Extract the (X, Y) coordinate from the center of the cell holding the provided text.  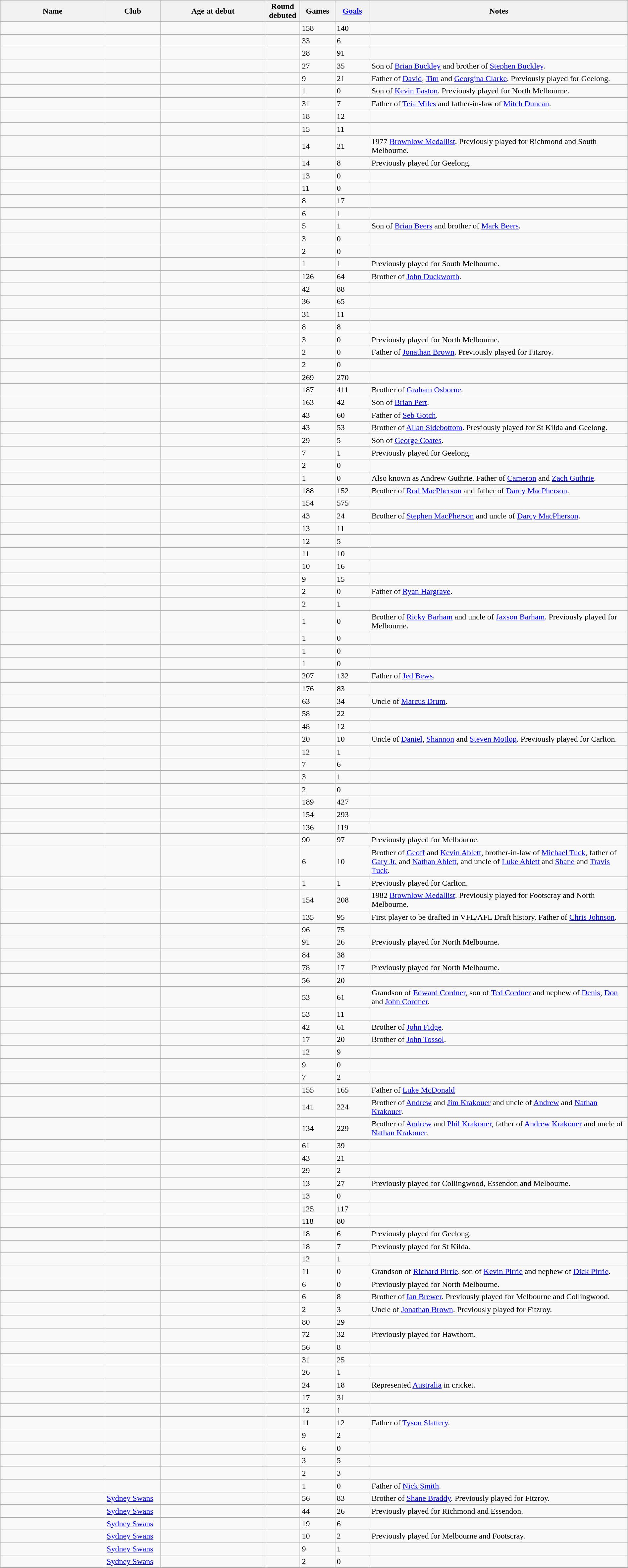
Brother of Ian Brewer. Previously played for Melbourne and Collingwood. (499, 1297)
96 (317, 930)
Uncle of Daniel, Shannon and Steven Motlop. Previously played for Carlton. (499, 739)
158 (317, 28)
155 (317, 1090)
125 (317, 1208)
152 (352, 491)
75 (352, 930)
33 (317, 41)
Round debuted (283, 11)
141 (317, 1107)
84 (317, 955)
1982 Brownlow Medallist. Previously played for Footscray and North Melbourne. (499, 900)
176 (317, 689)
34 (352, 701)
19 (317, 1524)
Son of Kevin Easton. Previously played for North Melbourne. (499, 91)
Games (317, 11)
Previously played for Richmond and Essendon. (499, 1511)
35 (352, 66)
Brother of John Fidge. (499, 1027)
126 (317, 276)
189 (317, 802)
Uncle of Marcus Drum. (499, 701)
118 (317, 1221)
72 (317, 1335)
119 (352, 827)
117 (352, 1208)
16 (352, 566)
Previously played for Melbourne and Footscray. (499, 1536)
Son of Brian Beers and brother of Mark Beers. (499, 226)
32 (352, 1335)
188 (317, 491)
Son of George Coates. (499, 440)
Father of Jed Bews. (499, 676)
Father of Nick Smith. (499, 1486)
Brother of John Tossol. (499, 1040)
Previously played for South Melbourne. (499, 264)
28 (317, 53)
163 (317, 403)
Also known as Andrew Guthrie. Father of Cameron and Zach Guthrie. (499, 478)
36 (317, 302)
Notes (499, 11)
Club (132, 11)
58 (317, 714)
Name (53, 11)
Son of Brian Pert. (499, 403)
Previously played for Hawthorn. (499, 1335)
Age at debut (213, 11)
Father of Jonathan Brown. Previously played for Fitzroy. (499, 352)
60 (352, 415)
Grandson of Edward Cordner, son of Ted Cordner and nephew of Denis, Don and John Cordner. (499, 997)
Grandson of Richard Pirrie, son of Kevin Pirrie and nephew of Dick Pirrie. (499, 1272)
134 (317, 1128)
165 (352, 1090)
1977 Brownlow Medallist. Previously played for Richmond and South Melbourne. (499, 146)
Previously played for Carlton. (499, 883)
229 (352, 1128)
78 (317, 967)
Brother of Rod MacPherson and father of Darcy MacPherson. (499, 491)
39 (352, 1146)
90 (317, 840)
38 (352, 955)
Previously played for Melbourne. (499, 840)
207 (317, 676)
Brother of Ricky Barham and uncle of Jaxson Barham. Previously played for Melbourne. (499, 621)
187 (317, 390)
Father of Ryan Hargrave. (499, 592)
Brother of Andrew and Phil Krakouer, father of Andrew Krakouer and uncle of Nathan Krakouer. (499, 1128)
First player to be drafted in VFL/AFL Draft history. Father of Chris Johnson. (499, 917)
Uncle of Jonathan Brown. Previously played for Fitzroy. (499, 1309)
97 (352, 840)
Father of Seb Gotch. (499, 415)
Previously played for Collingwood, Essendon and Melbourne. (499, 1183)
25 (352, 1360)
224 (352, 1107)
Brother of Allan Sidebottom. Previously played for St Kilda and Geelong. (499, 428)
136 (317, 827)
Brother of Graham Osborne. (499, 390)
427 (352, 802)
132 (352, 676)
Brother of Shane Braddy. Previously played for Fitzroy. (499, 1498)
135 (317, 917)
575 (352, 503)
88 (352, 289)
Father of Tyson Slattery. (499, 1423)
44 (317, 1511)
208 (352, 900)
Represented Australia in cricket. (499, 1385)
269 (317, 377)
95 (352, 917)
65 (352, 302)
Father of Luke McDonald (499, 1090)
Previously played for St Kilda. (499, 1247)
270 (352, 377)
Father of Teia Miles and father-in-law of Mitch Duncan. (499, 104)
Son of Brian Buckley and brother of Stephen Buckley. (499, 66)
48 (317, 726)
63 (317, 701)
Brother of John Duckworth. (499, 276)
Goals (352, 11)
22 (352, 714)
Brother of Stephen MacPherson and uncle of Darcy MacPherson. (499, 516)
140 (352, 28)
Brother of Andrew and Jim Krakouer and uncle of Andrew and Nathan Krakouer. (499, 1107)
Father of David, Tim and Georgina Clarke. Previously played for Geelong. (499, 78)
411 (352, 390)
293 (352, 815)
64 (352, 276)
